Return the [X, Y] coordinate for the center point of the cell that contains the specified text.  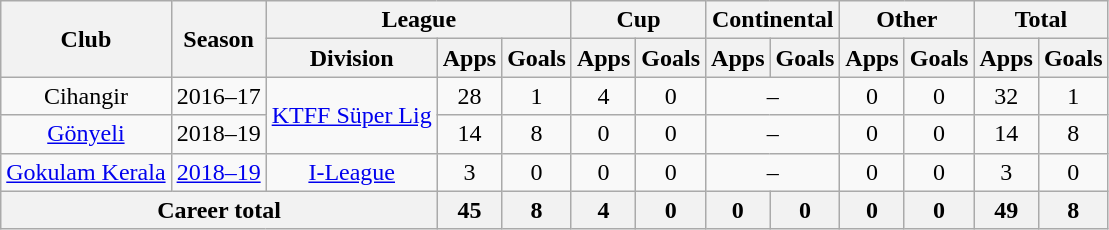
Other [907, 20]
Club [86, 39]
28 [469, 96]
Cup [638, 20]
Gokulam Kerala [86, 172]
2016–17 [218, 96]
Division [352, 58]
45 [469, 210]
League [418, 20]
Season [218, 39]
Gönyeli [86, 134]
Career total [219, 210]
Total [1041, 20]
Continental [773, 20]
49 [1006, 210]
32 [1006, 96]
I-League [352, 172]
KTFF Süper Lig [352, 115]
Cihangir [86, 96]
